Search for the cell housing the specified text and yield its [x, y] center coordinate. 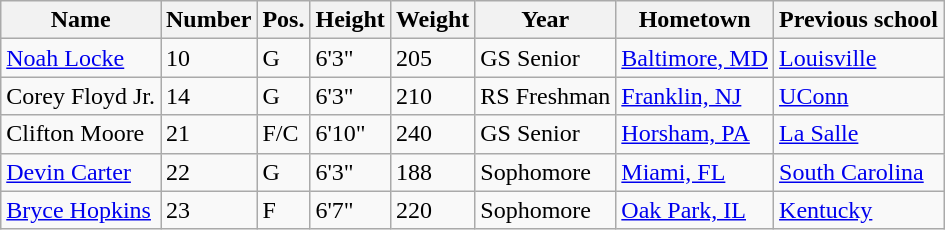
14 [208, 96]
188 [432, 172]
Hometown [695, 20]
South Carolina [859, 172]
Number [208, 20]
22 [208, 172]
F [284, 210]
Pos. [284, 20]
Name [81, 20]
220 [432, 210]
La Salle [859, 134]
Clifton Moore [81, 134]
RS Freshman [546, 96]
240 [432, 134]
Baltimore, MD [695, 58]
Horsham, PA [695, 134]
Miami, FL [695, 172]
205 [432, 58]
Weight [432, 20]
Franklin, NJ [695, 96]
Devin Carter [81, 172]
UConn [859, 96]
Noah Locke [81, 58]
210 [432, 96]
6'10" [350, 134]
Height [350, 20]
23 [208, 210]
21 [208, 134]
Year [546, 20]
Corey Floyd Jr. [81, 96]
6'7" [350, 210]
10 [208, 58]
Kentucky [859, 210]
F/C [284, 134]
Previous school [859, 20]
Oak Park, IL [695, 210]
Louisville [859, 58]
Bryce Hopkins [81, 210]
